Detect which cell encompasses the target text, then output its (X, Y) center coordinate. 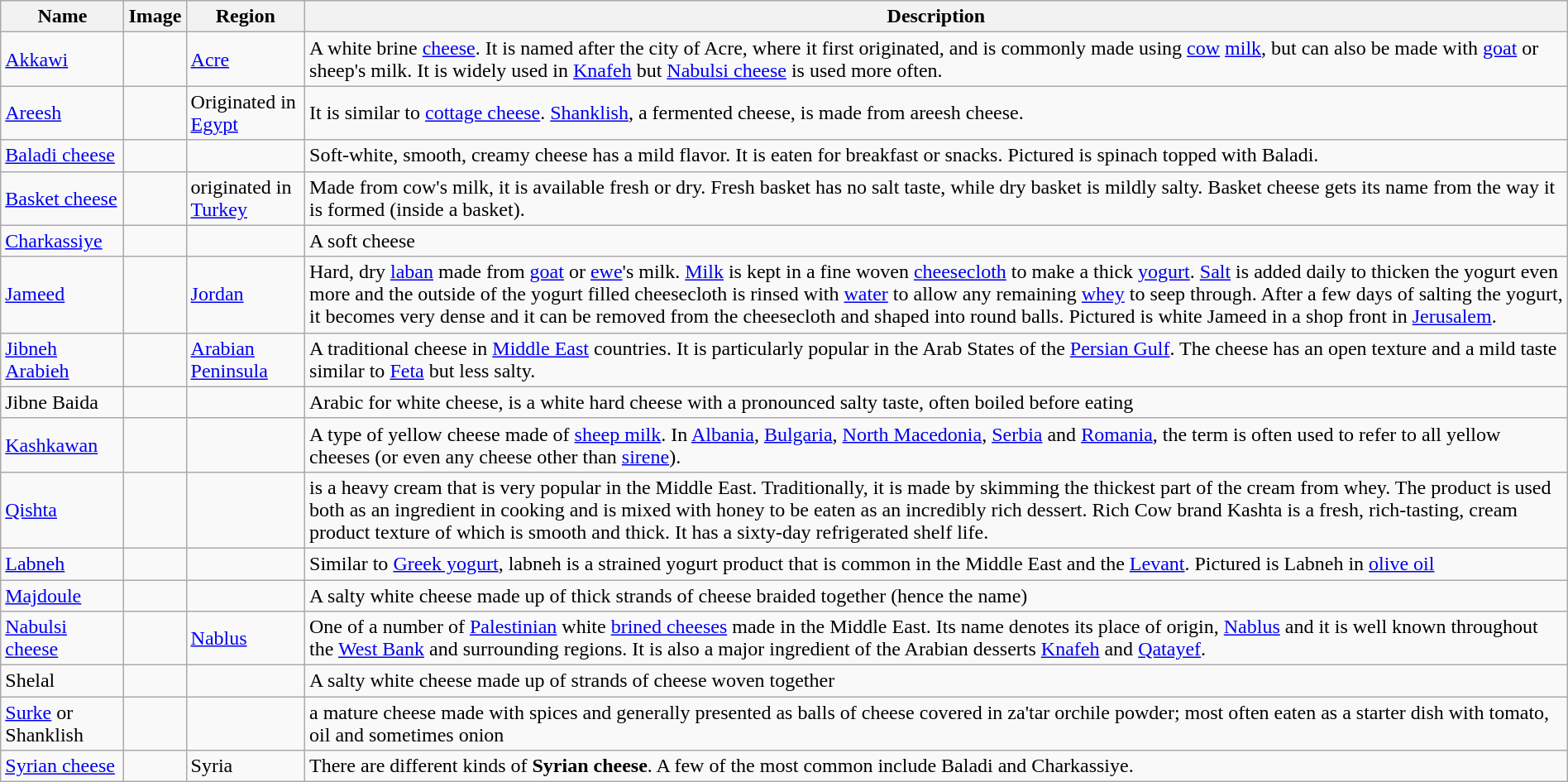
Soft-white, smooth, creamy cheese has a mild flavor. It is eaten for breakfast or snacks. Pictured is spinach topped with Baladi. (936, 156)
Charkassiye (63, 241)
A salty white cheese made up of thick strands of cheese braided together (hence the name) (936, 595)
Description (936, 17)
Acre (245, 60)
Syria (245, 766)
Labneh (63, 564)
Arabian Peninsula (245, 359)
Jameed (63, 295)
It is similar to cottage cheese. Shanklish, a fermented cheese, is made from areesh cheese. (936, 113)
Jibne Baida (63, 402)
Syrian cheese (63, 766)
Name (63, 17)
Arabic for white cheese, is a white hard cheese with a pronounced salty taste, often boiled before eating (936, 402)
Basket cheese (63, 199)
Shelal (63, 681)
Nablus (245, 639)
Akkawi (63, 60)
Qishta (63, 510)
Surke or Shanklish (63, 723)
Image (155, 17)
Originated in Egypt (245, 113)
Jordan (245, 295)
There are different kinds of Syrian cheese. A few of the most common include Baladi and Charkassiye. (936, 766)
Kashkawan (63, 445)
Region (245, 17)
A soft cheese (936, 241)
Similar to Greek yogurt, labneh is a strained yogurt product that is common in the Middle East and the Levant. Pictured is Labneh in olive oil (936, 564)
Baladi cheese (63, 156)
Areesh (63, 113)
Nabulsi cheese (63, 639)
Jibneh Arabieh (63, 359)
Majdoule (63, 595)
originated in Turkey (245, 199)
A salty white cheese made up of strands of cheese woven together (936, 681)
